Determine the (X, Y) coordinate at the center of the cell enclosing the given text.  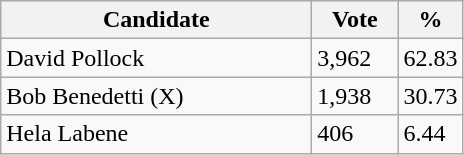
Candidate (156, 20)
30.73 (430, 96)
1,938 (355, 96)
3,962 (355, 58)
62.83 (430, 58)
6.44 (430, 134)
Bob Benedetti (X) (156, 96)
David Pollock (156, 58)
Hela Labene (156, 134)
406 (355, 134)
Vote (355, 20)
% (430, 20)
